Search for the cell housing the specified text and yield its [x, y] center coordinate. 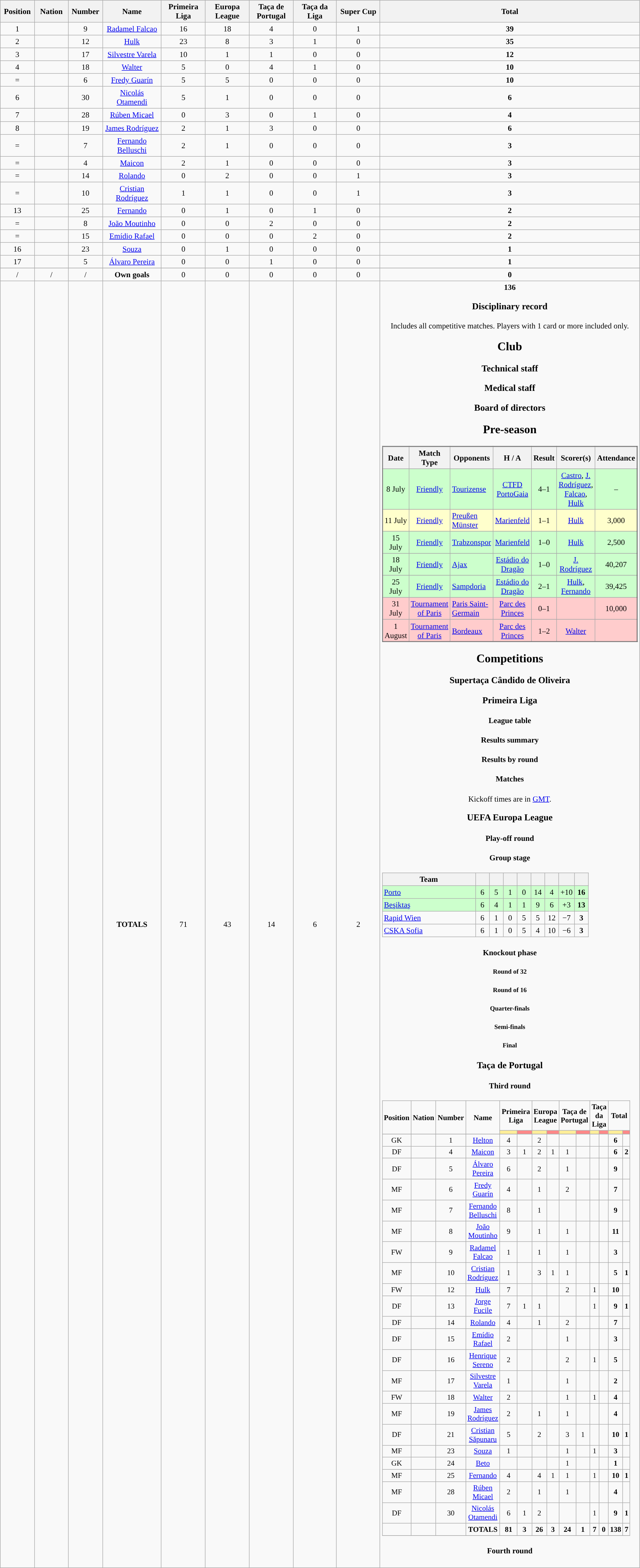
Own goals [132, 275]
CSKA Sofia [429, 931]
43 [227, 924]
4–1 [544, 490]
Tourizense [472, 490]
Rapid Wien [429, 918]
3,000 [616, 520]
Trabzonspor [472, 543]
Helton [483, 1140]
10,000 [616, 609]
Henrique Sereno [483, 1360]
Team [429, 879]
Hulk, Fernando [576, 587]
40,207 [616, 565]
11 July [395, 520]
0–1 [544, 609]
Beşiktaş [429, 905]
Jorge Fucile [483, 1306]
2–1 [544, 587]
71 [183, 924]
1 August [395, 631]
+10 [567, 892]
Cristian Săpunaru [483, 1435]
Attendance [616, 457]
J. Rodríguez [576, 565]
25 July [395, 587]
Result [544, 457]
Porto [429, 892]
Opponents [472, 457]
Bordeaux [472, 631]
18 July [395, 565]
Preußen Münster [472, 520]
Super Cup [358, 12]
Paris Saint-Germain [472, 609]
CTFD PortoGaia [512, 490]
Scorer(s) [576, 457]
21 [451, 1435]
+3 [567, 905]
2,500 [616, 543]
1–2 [544, 631]
31 July [395, 609]
26 [539, 1529]
81 [509, 1529]
Castro, J. Rodríguez, Falcao, Hulk [576, 490]
8 July [395, 490]
H / A [512, 457]
1–1 [544, 520]
– [616, 490]
11 [615, 1231]
15 July [395, 543]
Ajax [472, 565]
39,425 [616, 587]
39 [510, 29]
Sampdoria [472, 587]
35 [510, 42]
Date [395, 457]
Beto [483, 1464]
Match Type [430, 457]
−7 [567, 918]
−6 [567, 931]
138 [615, 1529]
